Provide the (x, y) coordinate of the cell's center where the given text is located.  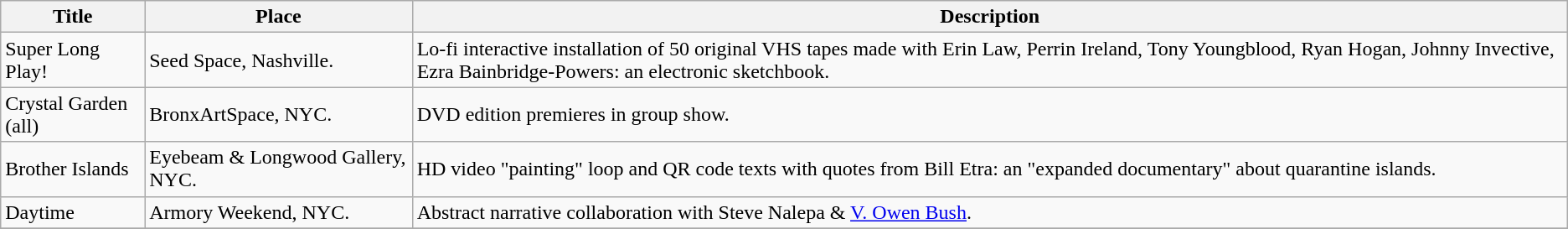
Crystal Garden (all) (73, 114)
Eyebeam & Longwood Gallery, NYC. (278, 169)
Abstract narrative collaboration with Steve Nalepa & V. Owen Bush. (990, 212)
DVD edition premieres in group show. (990, 114)
Brother Islands (73, 169)
Super Long Play! (73, 60)
Seed Space, Nashville. (278, 60)
Place (278, 17)
Daytime (73, 212)
HD video "painting" loop and QR code texts with quotes from Bill Etra: an "expanded documentary" about quarantine islands. (990, 169)
Title (73, 17)
BronxArtSpace, NYC. (278, 114)
Description (990, 17)
Armory Weekend, NYC. (278, 212)
